Provide the [x, y] coordinate of the cell's center where the given text is located.  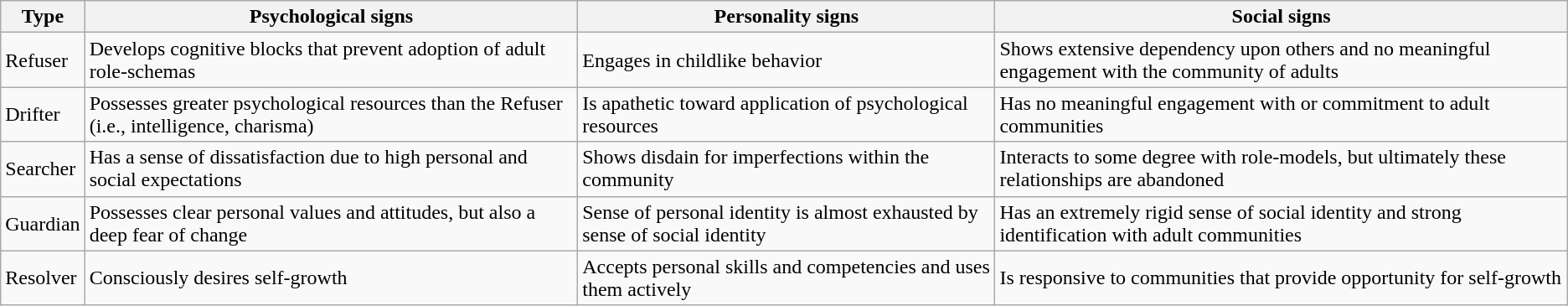
Is apathetic toward application of psychological resources [787, 114]
Interacts to some degree with role-models, but ultimately these relationships are abandoned [1282, 169]
Personality signs [787, 17]
Searcher [43, 169]
Resolver [43, 278]
Social signs [1282, 17]
Develops cognitive blocks that prevent adoption of adult role-schemas [332, 60]
Has no meaningful engagement with or commitment to adult communities [1282, 114]
Accepts personal skills and competencies and uses them actively [787, 278]
Sense of personal identity is almost exhausted by sense of social identity [787, 223]
Shows disdain for imperfections within the community [787, 169]
Possesses clear personal values and attitudes, but also a deep fear of change [332, 223]
Type [43, 17]
Refuser [43, 60]
Consciously desires self-growth [332, 278]
Engages in childlike behavior [787, 60]
Drifter [43, 114]
Has a sense of dissatisfaction due to high personal and social expectations [332, 169]
Psychological signs [332, 17]
Has an extremely rigid sense of social identity and strong identification with adult communities [1282, 223]
Possesses greater psychological resources than the Refuser (i.e., intelligence, charisma) [332, 114]
Is responsive to communities that provide opportunity for self-growth [1282, 278]
Guardian [43, 223]
Shows extensive dependency upon others and no meaningful engagement with the community of adults [1282, 60]
